Determine the [X, Y] coordinate at the center of the cell enclosing the given text.  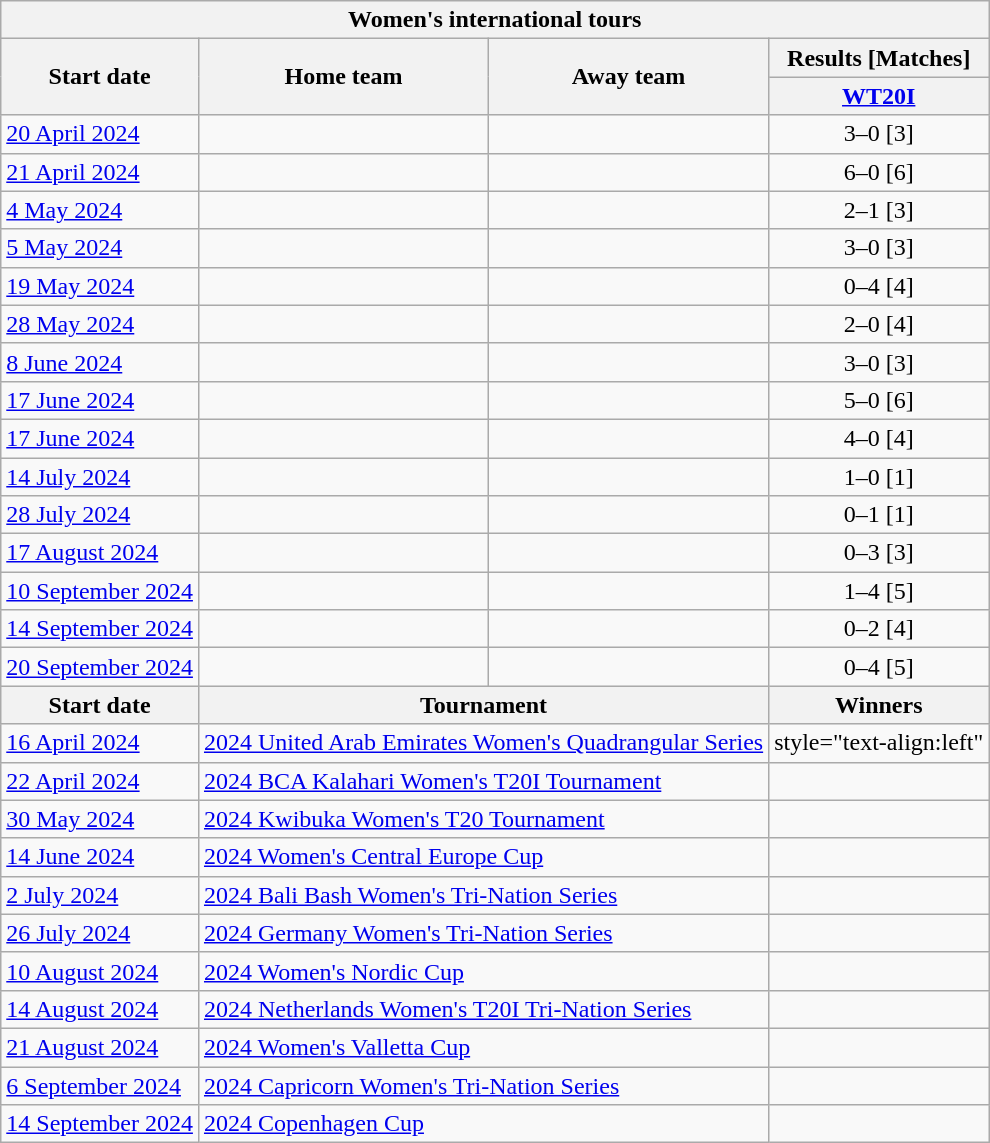
2024 Copenhagen Cup [483, 1124]
2024 Netherlands Women's T20I Tri-Nation Series [483, 1009]
2 July 2024 [100, 895]
30 May 2024 [100, 819]
16 April 2024 [100, 743]
2–1 [3] [879, 210]
28 July 2024 [100, 515]
6–0 [6] [879, 172]
22 April 2024 [100, 781]
20 September 2024 [100, 667]
20 April 2024 [100, 134]
Home team [343, 77]
Tournament [483, 705]
8 June 2024 [100, 362]
4–0 [4] [879, 438]
0–1 [1] [879, 515]
Winners [879, 705]
2024 BCA Kalahari Women's T20I Tournament [483, 781]
1–0 [1] [879, 477]
Women's international tours [495, 20]
10 September 2024 [100, 591]
2024 Kwibuka Women's T20 Tournament [483, 819]
5 May 2024 [100, 248]
2024 United Arab Emirates Women's Quadrangular Series [483, 743]
0–2 [4] [879, 629]
0–4 [4] [879, 286]
2024 Germany Women's Tri-Nation Series [483, 933]
26 July 2024 [100, 933]
Results [Matches] [879, 58]
10 August 2024 [100, 971]
2024 Women's Valletta Cup [483, 1047]
2024 Women's Nordic Cup [483, 971]
0–3 [3] [879, 553]
Away team [629, 77]
5–0 [6] [879, 400]
4 May 2024 [100, 210]
14 June 2024 [100, 857]
21 August 2024 [100, 1047]
2024 Bali Bash Women's Tri-Nation Series [483, 895]
6 September 2024 [100, 1085]
17 August 2024 [100, 553]
2024 Capricorn Women's Tri-Nation Series [483, 1085]
0–4 [5] [879, 667]
28 May 2024 [100, 324]
2024 Women's Central Europe Cup [483, 857]
style="text-align:left" [879, 743]
19 May 2024 [100, 286]
1–4 [5] [879, 591]
14 August 2024 [100, 1009]
WT20I [879, 96]
2–0 [4] [879, 324]
21 April 2024 [100, 172]
14 July 2024 [100, 477]
